Identify which cell holds the provided text, then report its [X, Y] central coordinate. 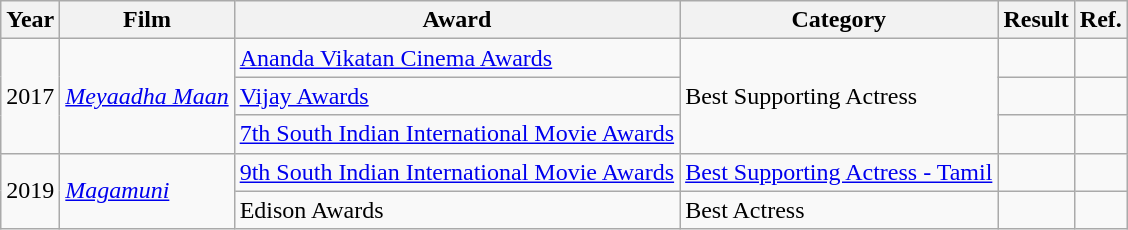
Best Actress [839, 210]
2019 [30, 191]
Category [839, 20]
2017 [30, 96]
Vijay Awards [456, 96]
Edison Awards [456, 210]
Film [147, 20]
Year [30, 20]
Ref. [1100, 20]
7th South Indian International Movie Awards [456, 134]
Ananda Vikatan Cinema Awards [456, 58]
Best Supporting Actress [839, 96]
Magamuni [147, 191]
Result [1036, 20]
Meyaadha Maan [147, 96]
9th South Indian International Movie Awards [456, 172]
Award [456, 20]
Best Supporting Actress - Tamil [839, 172]
